Locate the cell with the specified text and output its (X, Y) center coordinate. 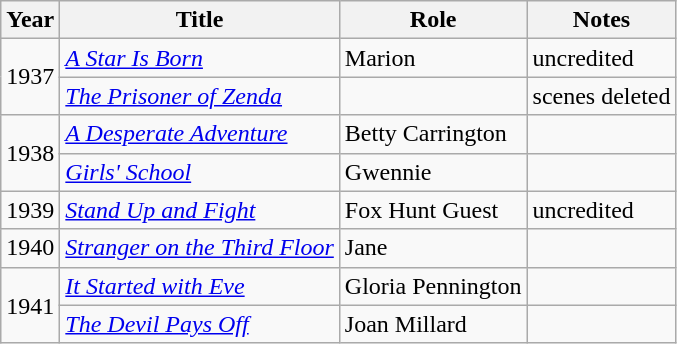
A Desperate Adventure (200, 134)
Stand Up and Fight (200, 210)
The Devil Pays Off (200, 324)
Girls' School (200, 172)
The Prisoner of Zenda (200, 96)
Fox Hunt Guest (433, 210)
Title (200, 20)
Stranger on the Third Floor (200, 248)
Role (433, 20)
1940 (30, 248)
Betty Carrington (433, 134)
scenes deleted (602, 96)
1941 (30, 305)
1937 (30, 77)
1938 (30, 153)
1939 (30, 210)
A Star Is Born (200, 58)
Gwennie (433, 172)
Joan Millard (433, 324)
Gloria Pennington (433, 286)
Year (30, 20)
It Started with Eve (200, 286)
Jane (433, 248)
Marion (433, 58)
Notes (602, 20)
